Pinpoint the cell where the given text exists, returning its (x, y) midpoint coordinate. 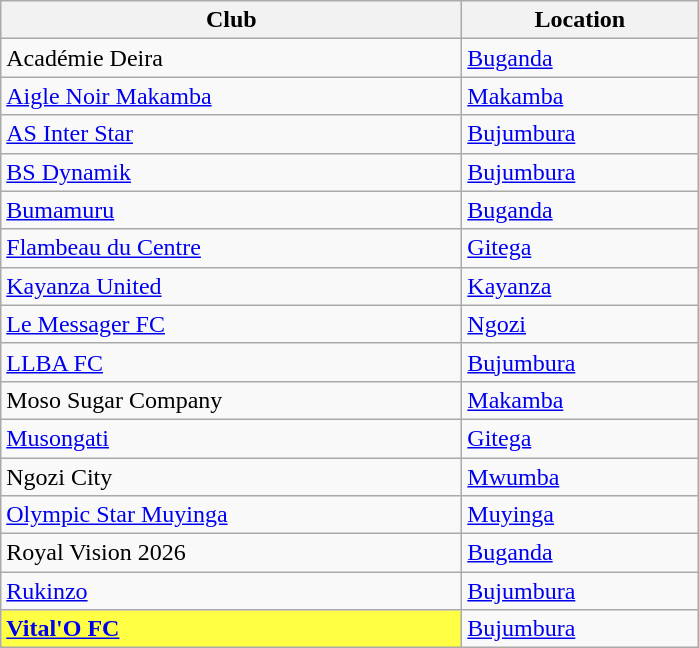
Académie Deira (232, 58)
Bumamuru (232, 210)
Olympic Star Muyinga (232, 515)
Kayanza United (232, 286)
Flambeau du Centre (232, 248)
BS Dynamik (232, 172)
Moso Sugar Company (232, 400)
LLBA FC (232, 362)
Location (580, 20)
Club (232, 20)
Muyinga (580, 515)
Rukinzo (232, 591)
Musongati (232, 438)
Le Messager FC (232, 324)
Vital'O FC (232, 629)
Ngozi (580, 324)
Mwumba (580, 477)
Kayanza (580, 286)
Ngozi City (232, 477)
AS Inter Star (232, 134)
Royal Vision 2026 (232, 553)
Aigle Noir Makamba (232, 96)
